Pinpoint the cell where the given text exists, returning its (x, y) midpoint coordinate. 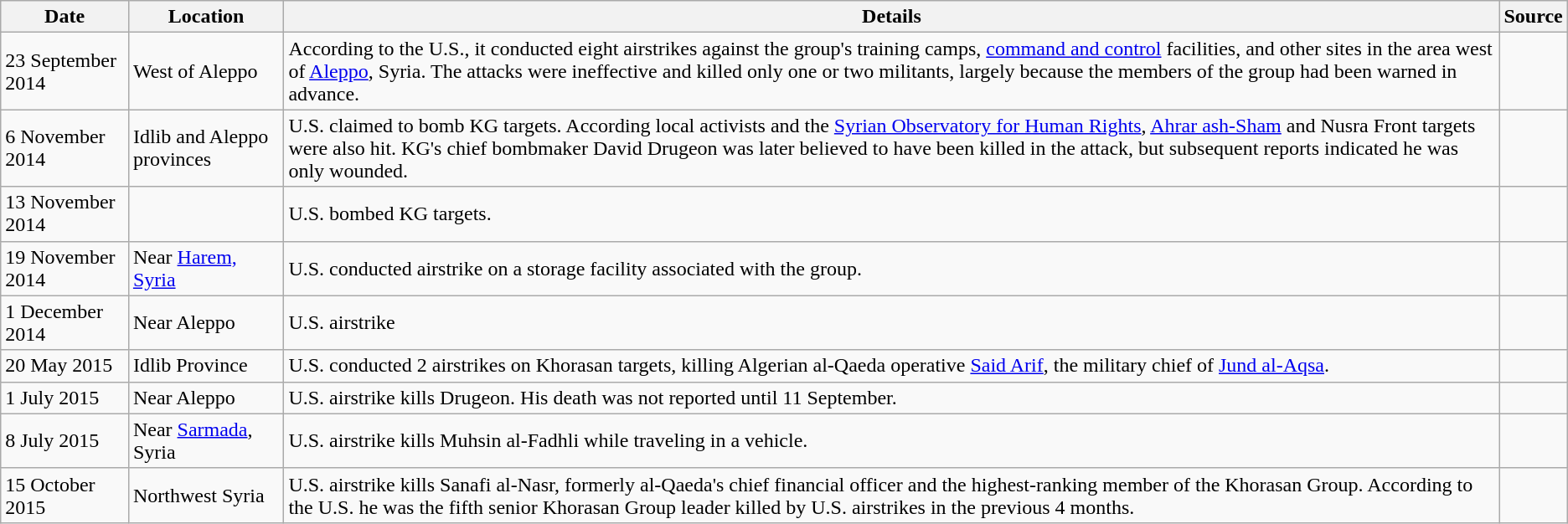
U.S. conducted airstrike on a storage facility associated with the group. (891, 268)
Idlib Province (206, 366)
23 September 2014 (65, 71)
U.S. bombed KG targets. (891, 214)
U.S. airstrike (891, 323)
Near Sarmada, Syria (206, 440)
1 July 2015 (65, 398)
15 October 2015 (65, 496)
Northwest Syria (206, 496)
Date (65, 17)
1 December 2014 (65, 323)
U.S. airstrike kills Drugeon. His death was not reported until 11 September. (891, 398)
Details (891, 17)
6 November 2014 (65, 148)
West of Aleppo (206, 71)
Source (1533, 17)
Idlib and Aleppo provinces (206, 148)
U.S. conducted 2 airstrikes on Khorasan targets, killing Algerian al-Qaeda operative Said Arif, the military chief of Jund al-Aqsa. (891, 366)
U.S. airstrike kills Muhsin al-Fadhli while traveling in a vehicle. (891, 440)
8 July 2015 (65, 440)
Near Harem, Syria (206, 268)
13 November 2014 (65, 214)
Location (206, 17)
19 November 2014 (65, 268)
20 May 2015 (65, 366)
